Locate the cell with the specified text and output its (X, Y) center coordinate. 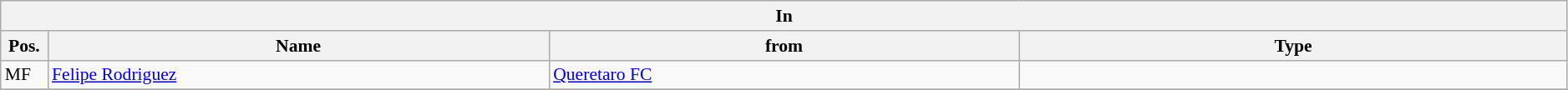
In (784, 16)
MF (24, 75)
Pos. (24, 46)
Queretaro FC (784, 75)
Felipe Rodriguez (298, 75)
from (784, 46)
Type (1293, 46)
Name (298, 46)
